Scan for the cell matching the given text and deliver its (X, Y) coordinate at center. 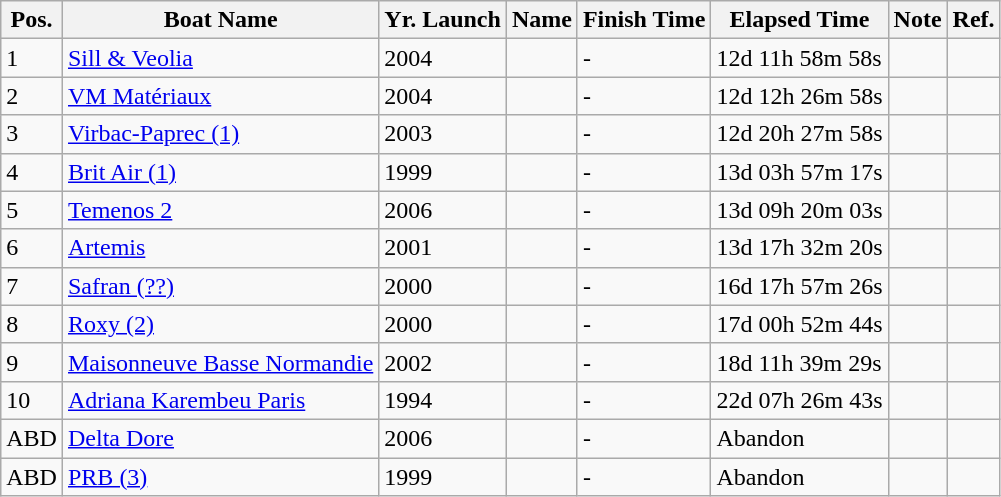
Finish Time (644, 20)
7 (32, 286)
9 (32, 362)
13d 09h 20m 03s (800, 210)
13d 17h 32m 20s (800, 248)
1 (32, 58)
10 (32, 400)
2 (32, 96)
3 (32, 134)
Temenos 2 (220, 210)
Maisonneuve Basse Normandie (220, 362)
Virbac-Paprec (1) (220, 134)
2001 (443, 248)
4 (32, 172)
Sill & Veolia (220, 58)
6 (32, 248)
PRB (3) (220, 477)
Elapsed Time (800, 20)
13d 03h 57m 17s (800, 172)
Brit Air (1) (220, 172)
VM Matériaux (220, 96)
Roxy (2) (220, 324)
12d 12h 26m 58s (800, 96)
Delta Dore (220, 438)
17d 00h 52m 44s (800, 324)
Adriana Karembeu Paris (220, 400)
Pos. (32, 20)
Boat Name (220, 20)
16d 17h 57m 26s (800, 286)
Name (542, 20)
8 (32, 324)
12d 11h 58m 58s (800, 58)
2002 (443, 362)
22d 07h 26m 43s (800, 400)
Ref. (974, 20)
12d 20h 27m 58s (800, 134)
Yr. Launch (443, 20)
18d 11h 39m 29s (800, 362)
Safran (??) (220, 286)
5 (32, 210)
Artemis (220, 248)
Note (918, 20)
2003 (443, 134)
1994 (443, 400)
